Output the [X, Y] coordinate of the center of the cell containing the given text.  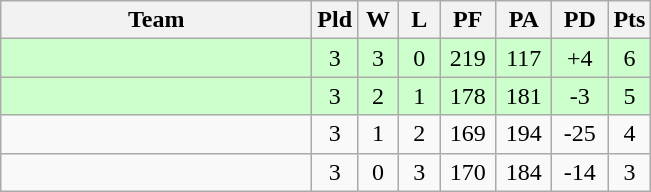
Pld [335, 20]
194 [524, 134]
PD [580, 20]
5 [630, 96]
Pts [630, 20]
169 [468, 134]
6 [630, 58]
Team [156, 20]
-3 [580, 96]
170 [468, 172]
117 [524, 58]
PF [468, 20]
181 [524, 96]
+4 [580, 58]
178 [468, 96]
-25 [580, 134]
-14 [580, 172]
219 [468, 58]
W [378, 20]
4 [630, 134]
L [420, 20]
184 [524, 172]
PA [524, 20]
